Extract the (x, y) coordinate from the center of the cell holding the provided text.  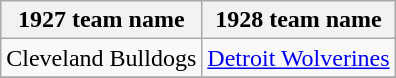
1927 team name (102, 20)
Detroit Wolverines (298, 58)
Cleveland Bulldogs (102, 58)
1928 team name (298, 20)
